Capture the cell that displays the provided text and extract its [x, y] central coordinate. 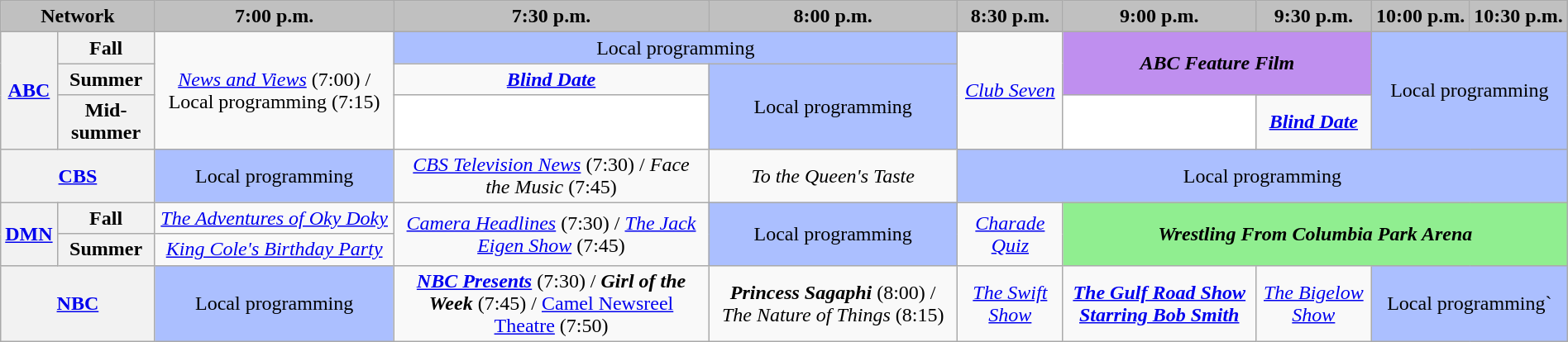
News and Views (7:00) / Local programming (7:15) [275, 91]
The Gulf Road Show Starring Bob Smith [1159, 303]
9:30 p.m. [1313, 17]
Local programming` [1469, 303]
Charade Quiz [1010, 234]
9:00 p.m. [1159, 17]
7:00 p.m. [275, 17]
ABC [29, 91]
Network [78, 17]
Wrestling From Columbia Park Arena [1315, 234]
The Adventures of Oky Doky [275, 218]
Princess Sagaphi (8:00) / The Nature of Things (8:15) [834, 303]
Camera Headlines (7:30) / The Jack Eigen Show (7:45) [551, 234]
NBC [78, 303]
8:00 p.m. [834, 17]
8:30 p.m. [1010, 17]
10:30 p.m. [1518, 17]
DMN [29, 234]
ABC Feature Film [1217, 64]
CBS Television News (7:30) / Face the Music (7:45) [551, 175]
To the Queen's Taste [834, 175]
10:00 p.m. [1420, 17]
The Swift Show [1010, 303]
Mid-summer [106, 122]
Club Seven [1010, 91]
CBS [78, 175]
King Cole's Birthday Party [275, 249]
NBC Presents (7:30) / Girl of the Week (7:45) / Camel Newsreel Theatre (7:50) [551, 303]
The Bigelow Show [1313, 303]
7:30 p.m. [551, 17]
